Return the (X, Y) coordinate for the center point of the cell that contains the specified text.  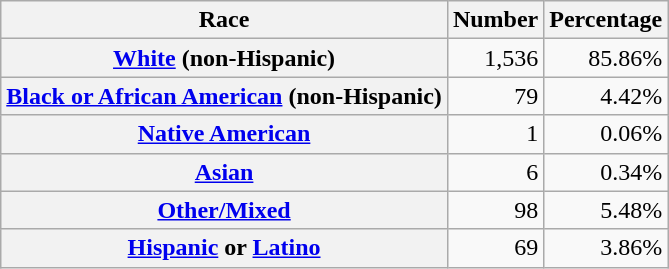
Asian (224, 172)
0.06% (606, 134)
4.42% (606, 96)
Number (495, 20)
5.48% (606, 210)
White (non-Hispanic) (224, 58)
0.34% (606, 172)
Hispanic or Latino (224, 248)
69 (495, 248)
1 (495, 134)
3.86% (606, 248)
98 (495, 210)
Other/Mixed (224, 210)
79 (495, 96)
Native American (224, 134)
85.86% (606, 58)
1,536 (495, 58)
6 (495, 172)
Percentage (606, 20)
Black or African American (non-Hispanic) (224, 96)
Race (224, 20)
